Return [x, y] of the center of cell containing provided text 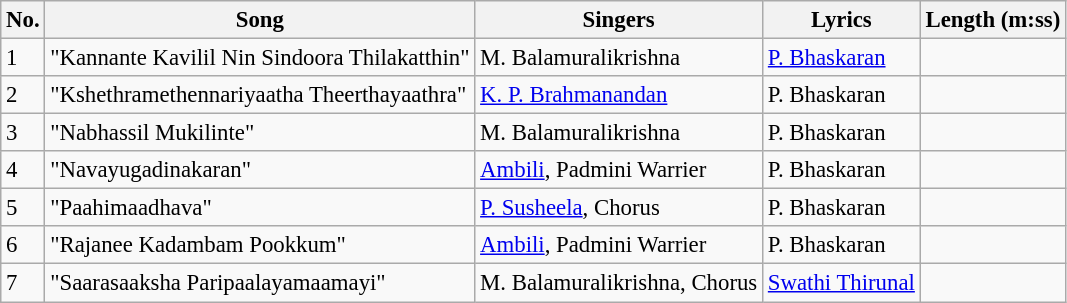
"Nabhassil Mukilinte" [260, 133]
2 [23, 95]
"Saarasaaksha Paripaalayamaamayi" [260, 283]
1 [23, 58]
Lyrics [842, 20]
6 [23, 245]
3 [23, 133]
4 [23, 170]
5 [23, 208]
Song [260, 20]
"Paahimaadhava" [260, 208]
"Rajanee Kadambam Pookkum" [260, 245]
M. Balamuralikrishna, Chorus [619, 283]
"Kshethramethennariyaatha Theerthayaathra" [260, 95]
7 [23, 283]
"Navayugadinakaran" [260, 170]
Singers [619, 20]
No. [23, 20]
K. P. Brahmanandan [619, 95]
Length (m:ss) [992, 20]
P. Susheela, Chorus [619, 208]
Swathi Thirunal [842, 283]
"Kannante Kavilil Nin Sindoora Thilakatthin" [260, 58]
